Scan for the cell matching the given text and deliver its (x, y) coordinate at center. 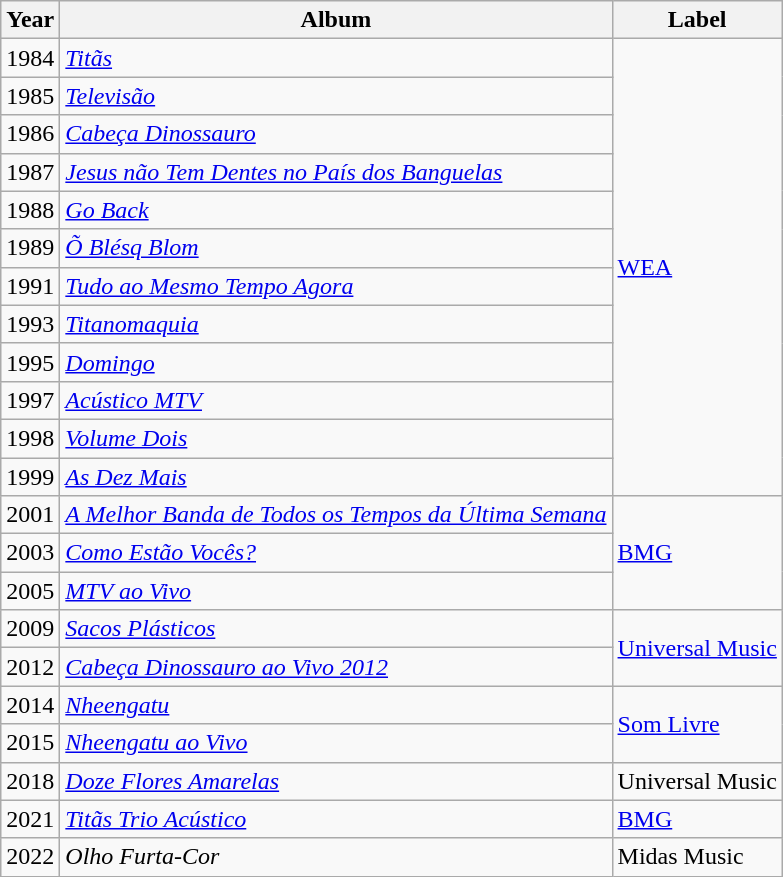
2021 (30, 819)
1986 (30, 134)
Midas Music (697, 857)
2015 (30, 743)
Som Livre (697, 724)
1999 (30, 477)
Tudo ao Mesmo Tempo Agora (336, 286)
2018 (30, 781)
Jesus não Tem Dentes no País dos Banguelas (336, 172)
Nheengatu (336, 705)
Olho Furta-Cor (336, 857)
1993 (30, 324)
1991 (30, 286)
Label (697, 20)
1997 (30, 400)
2003 (30, 553)
Go Back (336, 210)
Cabeça Dinossauro (336, 134)
1984 (30, 58)
MTV ao Vivo (336, 591)
2009 (30, 629)
2022 (30, 857)
Volume Dois (336, 438)
Televisão (336, 96)
Year (30, 20)
1998 (30, 438)
1985 (30, 96)
Cabeça Dinossauro ao Vivo 2012 (336, 667)
Doze Flores Amarelas (336, 781)
2005 (30, 591)
Titãs (336, 58)
1989 (30, 248)
As Dez Mais (336, 477)
1987 (30, 172)
Titãs Trio Acústico (336, 819)
1995 (30, 362)
Titanomaquia (336, 324)
2014 (30, 705)
Acústico MTV (336, 400)
Album (336, 20)
WEA (697, 268)
Domingo (336, 362)
2001 (30, 515)
Õ Blésq Blom (336, 248)
Como Estão Vocês? (336, 553)
1988 (30, 210)
2012 (30, 667)
Nheengatu ao Vivo (336, 743)
A Melhor Banda de Todos os Tempos da Última Semana (336, 515)
Sacos Plásticos (336, 629)
